Capture the cell that displays the provided text and extract its [x, y] central coordinate. 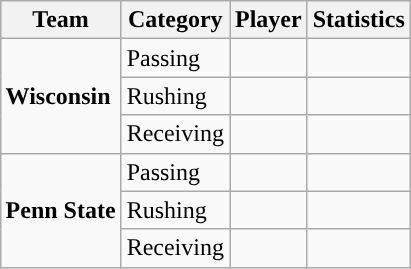
Player [269, 20]
Statistics [358, 20]
Category [175, 20]
Wisconsin [60, 96]
Team [60, 20]
Penn State [60, 210]
